Detect which cell encompasses the target text, then output its (X, Y) center coordinate. 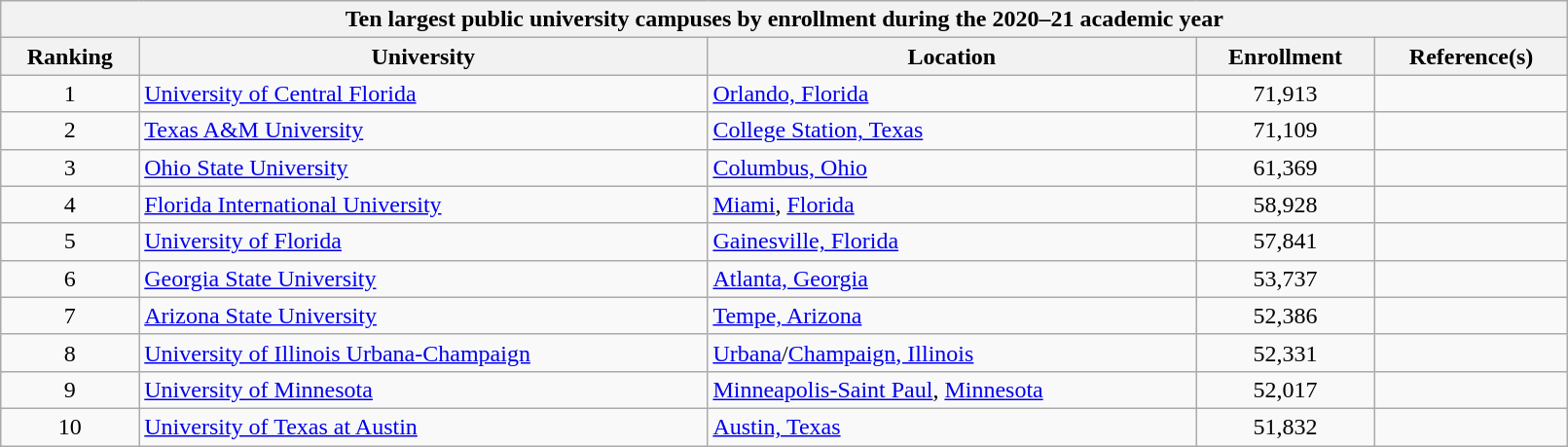
University of Minnesota (423, 390)
52,017 (1285, 390)
University of Texas at Austin (423, 427)
71,109 (1285, 130)
52,386 (1285, 316)
Texas A&M University (423, 130)
Ranking (70, 56)
Minneapolis-Saint Paul, Minnesota (952, 390)
61,369 (1285, 168)
1 (70, 93)
Atlanta, Georgia (952, 279)
Ohio State University (423, 168)
2 (70, 130)
Urbana/Champaign, Illinois (952, 353)
Ten largest public university campuses by enrollment during the 2020–21 academic year (784, 19)
7 (70, 316)
Location (952, 56)
6 (70, 279)
University of Florida (423, 242)
Reference(s) (1472, 56)
53,737 (1285, 279)
University of Illinois Urbana-Champaign (423, 353)
71,913 (1285, 93)
University (423, 56)
4 (70, 205)
Tempe, Arizona (952, 316)
University of Central Florida (423, 93)
57,841 (1285, 242)
10 (70, 427)
Orlando, Florida (952, 93)
58,928 (1285, 205)
8 (70, 353)
51,832 (1285, 427)
Georgia State University (423, 279)
Florida International University (423, 205)
5 (70, 242)
52,331 (1285, 353)
Miami, Florida (952, 205)
College Station, Texas (952, 130)
Arizona State University (423, 316)
9 (70, 390)
Enrollment (1285, 56)
3 (70, 168)
Gainesville, Florida (952, 242)
Austin, Texas (952, 427)
Columbus, Ohio (952, 168)
